Return (X, Y) of the center of cell containing provided text 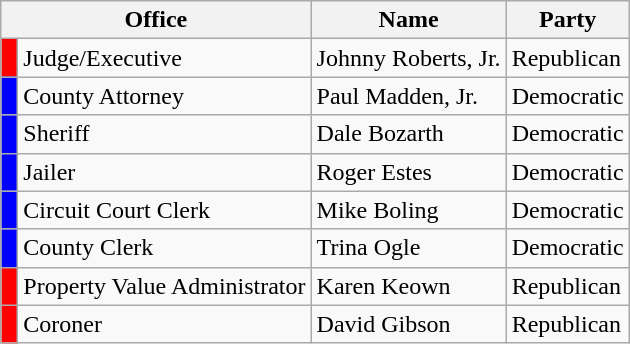
Office (156, 20)
Sheriff (164, 134)
Property Value Administrator (164, 286)
Mike Boling (408, 210)
Karen Keown (408, 286)
Roger Estes (408, 172)
Johnny Roberts, Jr. (408, 58)
Judge/Executive (164, 58)
County Clerk (164, 248)
Coroner (164, 324)
Trina Ogle (408, 248)
Name (408, 20)
Circuit Court Clerk (164, 210)
David Gibson (408, 324)
Jailer (164, 172)
Party (568, 20)
Dale Bozarth (408, 134)
Paul Madden, Jr. (408, 96)
County Attorney (164, 96)
